Determine the [x, y] coordinate at the center of the cell enclosing the given text.  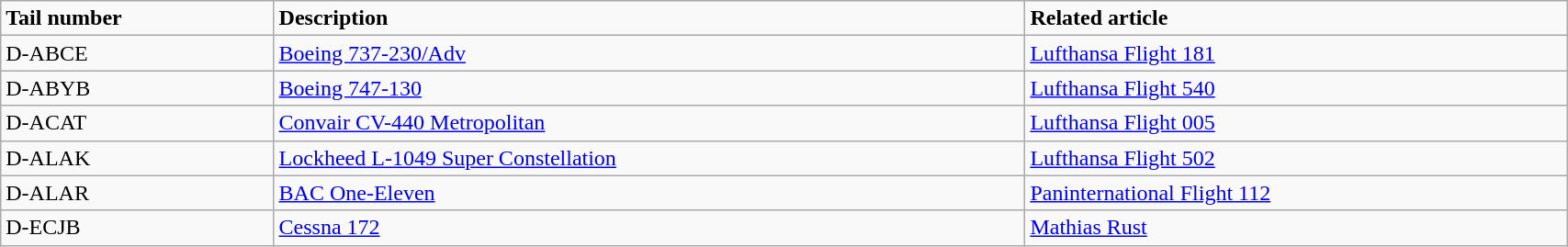
Lufthansa Flight 005 [1296, 123]
Convair CV-440 Metropolitan [649, 123]
Mathias Rust [1296, 228]
Cessna 172 [649, 228]
Description [649, 18]
BAC One-Eleven [649, 193]
D-ALAR [138, 193]
Lockheed L-1049 Super Constellation [649, 158]
D-ACAT [138, 123]
Lufthansa Flight 540 [1296, 88]
Paninternational Flight 112 [1296, 193]
D-ABYB [138, 88]
Lufthansa Flight 181 [1296, 53]
Related article [1296, 18]
D-ALAK [138, 158]
Lufthansa Flight 502 [1296, 158]
D-ECJB [138, 228]
D-ABCE [138, 53]
Tail number [138, 18]
Boeing 747-130 [649, 88]
Boeing 737-230/Adv [649, 53]
